Provide the [X, Y] coordinate of the cell's center where the given text is located.  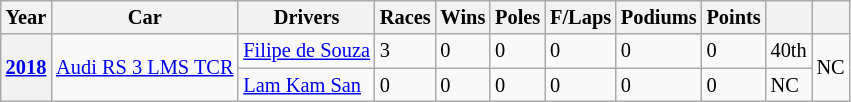
Filipe de Souza [306, 51]
2018 [26, 68]
F/Laps [580, 17]
Wins [464, 17]
Races [406, 17]
Drivers [306, 17]
Audi RS 3 LMS TCR [144, 68]
Year [26, 17]
Car [144, 17]
Points [734, 17]
3 [406, 51]
40th [789, 51]
Podiums [659, 17]
Lam Kam San [306, 85]
Poles [518, 17]
